Return [x, y] of the center of cell containing provided text 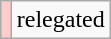
relegated [60, 20]
